Determine the [X, Y] coordinate at the center of the cell enclosing the given text.  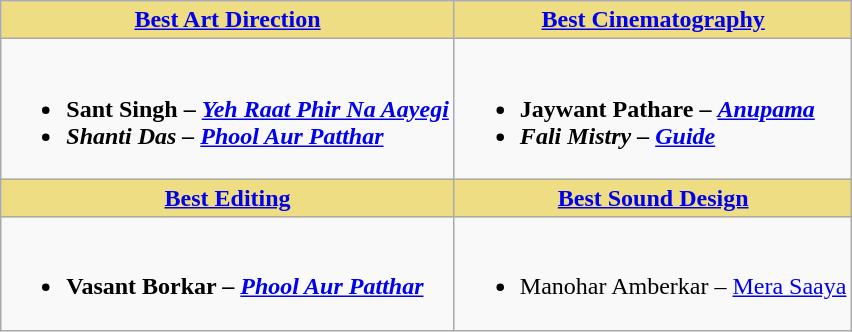
Best Art Direction [228, 20]
Best Editing [228, 198]
Jaywant Pathare – Anupama Fali Mistry – Guide [653, 109]
Best Cinematography [653, 20]
Vasant Borkar – Phool Aur Patthar [228, 274]
Sant Singh – Yeh Raat Phir Na Aayegi Shanti Das – Phool Aur Patthar [228, 109]
Manohar Amberkar – Mera Saaya [653, 274]
Best Sound Design [653, 198]
